Extract the (X, Y) coordinate from the center of the cell holding the provided text.  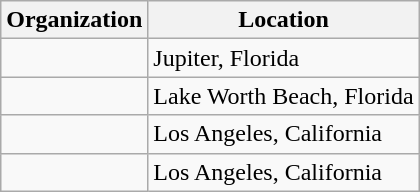
Organization (74, 20)
Jupiter, Florida (284, 58)
Lake Worth Beach, Florida (284, 96)
Location (284, 20)
